Output the [x, y] coordinate of the center of the cell containing the given text.  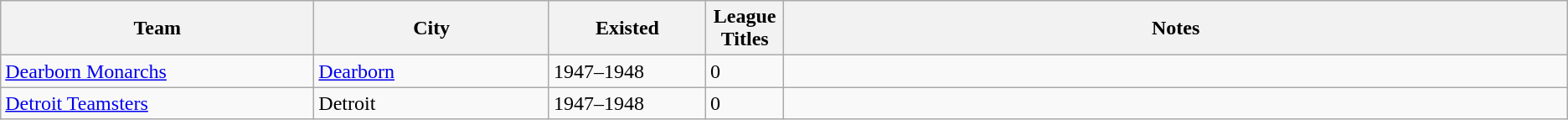
League Titles [745, 29]
Existed [627, 29]
Notes [1176, 29]
Dearborn Monarchs [157, 71]
Detroit Teamsters [157, 103]
Dearborn [432, 71]
Detroit [432, 103]
City [432, 29]
Team [157, 29]
